Pinpoint the cell where the given text exists, returning its [X, Y] midpoint coordinate. 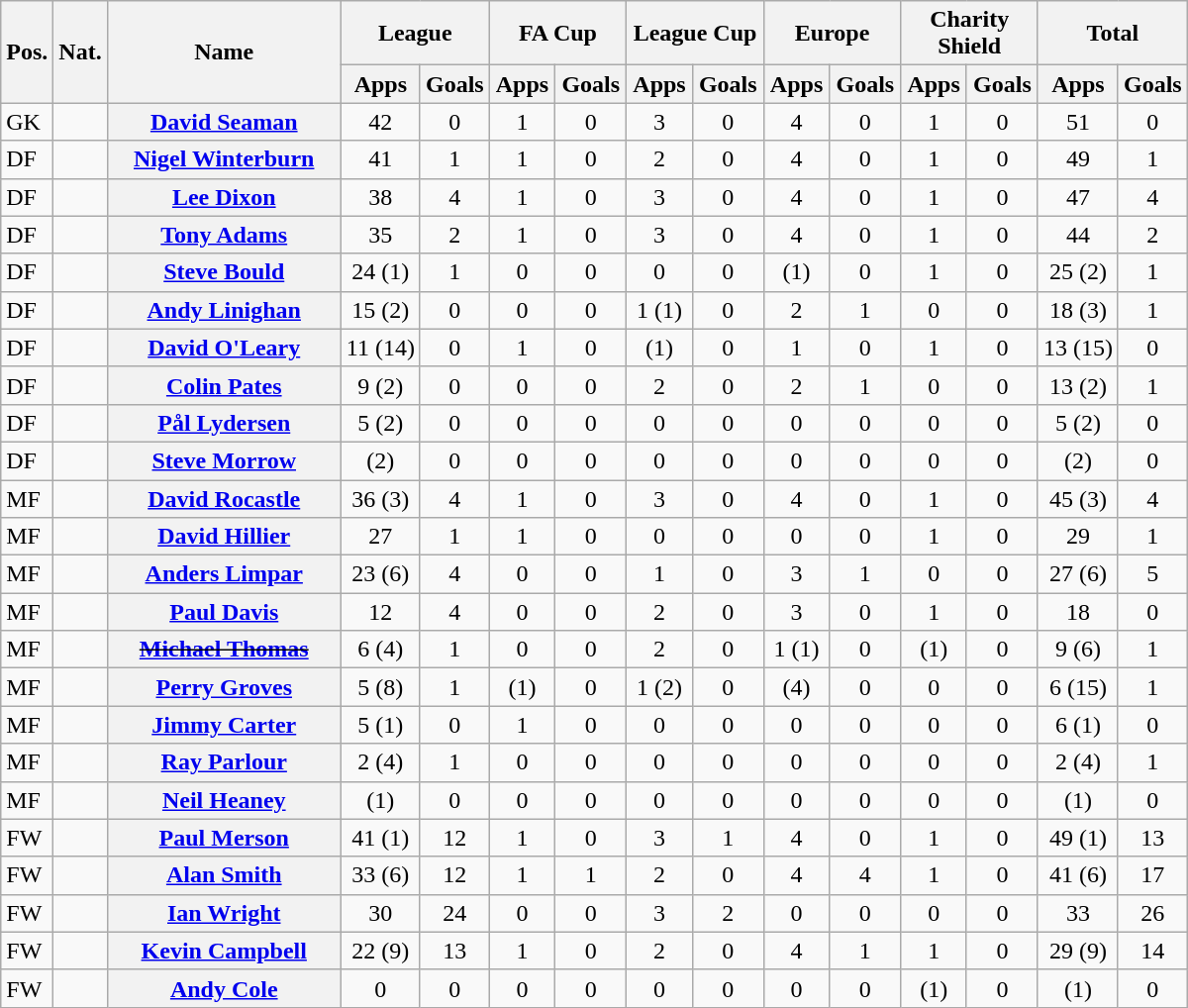
33 (6) [380, 875]
38 [380, 197]
26 [1152, 913]
Paul Davis [224, 612]
24 (1) [380, 272]
15 (2) [380, 310]
Neil Heaney [224, 800]
Perry Groves [224, 687]
GK [28, 122]
49 (1) [1077, 838]
David Rocastle [224, 498]
Pos. [28, 51]
Jimmy Carter [224, 725]
11 (14) [380, 348]
33 [1077, 913]
Andy Cole [224, 988]
24 [454, 913]
27 (6) [1077, 574]
League Cup [695, 34]
9 (6) [1077, 650]
5 (8) [380, 687]
22 (9) [380, 951]
Paul Merson [224, 838]
5 (1) [380, 725]
Colin Pates [224, 385]
47 [1077, 197]
David Seaman [224, 122]
Steve Bould [224, 272]
David Hillier [224, 537]
Kevin Campbell [224, 951]
5 [1152, 574]
41 (1) [380, 838]
League [415, 34]
18 (3) [1077, 310]
23 (6) [380, 574]
18 [1077, 612]
Lee Dixon [224, 197]
Charity Shield [970, 34]
Name [224, 51]
(4) [796, 687]
41 (6) [1077, 875]
Ian Wright [224, 913]
6 (15) [1077, 687]
41 [380, 159]
Pål Lydersen [224, 423]
17 [1152, 875]
51 [1077, 122]
David O'Leary [224, 348]
14 [1152, 951]
Alan Smith [224, 875]
Nat. [80, 51]
6 (1) [1077, 725]
44 [1077, 235]
25 (2) [1077, 272]
13 (15) [1077, 348]
42 [380, 122]
49 [1077, 159]
29 [1077, 537]
Tony Adams [224, 235]
Steve Morrow [224, 460]
30 [380, 913]
45 (3) [1077, 498]
Nigel Winterburn [224, 159]
29 (9) [1077, 951]
Total [1113, 34]
35 [380, 235]
Anders Limpar [224, 574]
1 (2) [659, 687]
9 (2) [380, 385]
Ray Parlour [224, 762]
Europe [832, 34]
Michael Thomas [224, 650]
FA Cup [558, 34]
27 [380, 537]
Andy Linighan [224, 310]
36 (3) [380, 498]
13 (2) [1077, 385]
6 (4) [380, 650]
